Scan for the cell matching the given text and deliver its [X, Y] coordinate at center. 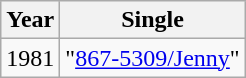
Single [152, 20]
"867-5309/Jenny" [152, 58]
Year [30, 20]
1981 [30, 58]
